From the cell containing the given text, extract its center point as [X, Y] coordinate. 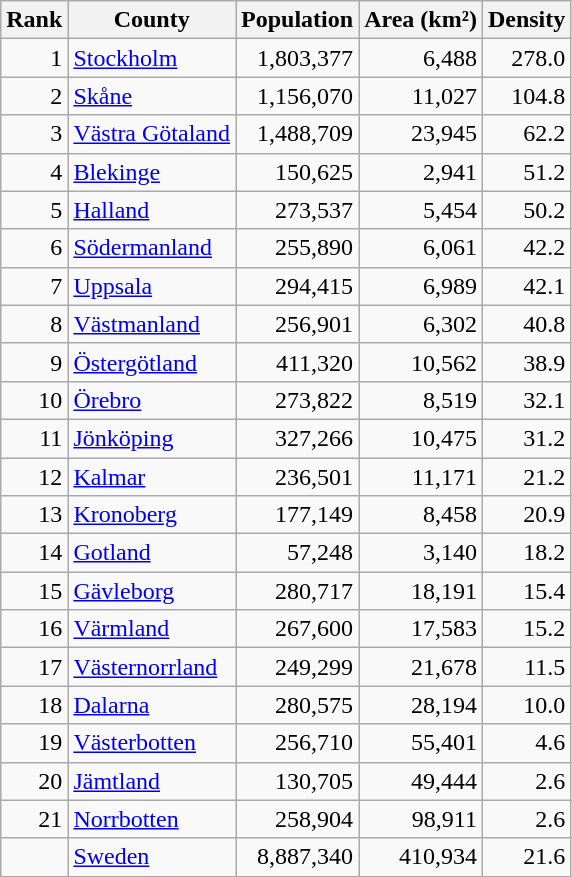
21 [34, 819]
8 [34, 324]
4.6 [526, 743]
21,678 [421, 667]
32.1 [526, 400]
2 [34, 96]
17,583 [421, 629]
Gotland [152, 553]
236,501 [298, 477]
20 [34, 781]
Halland [152, 210]
3,140 [421, 553]
19 [34, 743]
10 [34, 400]
Stockholm [152, 58]
Density [526, 20]
11 [34, 438]
327,266 [298, 438]
130,705 [298, 781]
273,537 [298, 210]
5 [34, 210]
6,061 [421, 248]
15.4 [526, 591]
Norrbotten [152, 819]
57,248 [298, 553]
18.2 [526, 553]
410,934 [421, 857]
20.9 [526, 515]
10,475 [421, 438]
278.0 [526, 58]
8,519 [421, 400]
16 [34, 629]
5,454 [421, 210]
Södermanland [152, 248]
42.1 [526, 286]
15 [34, 591]
28,194 [421, 705]
267,600 [298, 629]
18,191 [421, 591]
11,027 [421, 96]
Gävleborg [152, 591]
6 [34, 248]
Östergötland [152, 362]
Uppsala [152, 286]
42.2 [526, 248]
6,488 [421, 58]
280,717 [298, 591]
104.8 [526, 96]
255,890 [298, 248]
50.2 [526, 210]
Rank [34, 20]
258,904 [298, 819]
1,803,377 [298, 58]
Area (km²) [421, 20]
98,911 [421, 819]
10.0 [526, 705]
9 [34, 362]
8,887,340 [298, 857]
Population [298, 20]
Kalmar [152, 477]
6,989 [421, 286]
256,710 [298, 743]
31.2 [526, 438]
Västra Götaland [152, 134]
256,901 [298, 324]
55,401 [421, 743]
1,488,709 [298, 134]
38.9 [526, 362]
150,625 [298, 172]
40.8 [526, 324]
15.2 [526, 629]
17 [34, 667]
Kronoberg [152, 515]
Skåne [152, 96]
14 [34, 553]
280,575 [298, 705]
177,149 [298, 515]
11,171 [421, 477]
62.2 [526, 134]
6,302 [421, 324]
273,822 [298, 400]
Västernorrland [152, 667]
8,458 [421, 515]
10,562 [421, 362]
Jönköping [152, 438]
Sweden [152, 857]
Blekinge [152, 172]
Jämtland [152, 781]
Värmland [152, 629]
4 [34, 172]
11.5 [526, 667]
Västerbotten [152, 743]
County [152, 20]
51.2 [526, 172]
411,320 [298, 362]
7 [34, 286]
21.2 [526, 477]
23,945 [421, 134]
12 [34, 477]
3 [34, 134]
2,941 [421, 172]
1,156,070 [298, 96]
21.6 [526, 857]
Dalarna [152, 705]
1 [34, 58]
18 [34, 705]
249,299 [298, 667]
294,415 [298, 286]
Örebro [152, 400]
49,444 [421, 781]
13 [34, 515]
Västmanland [152, 324]
